Return the [X, Y] coordinate for the center point of the cell that contains the specified text.  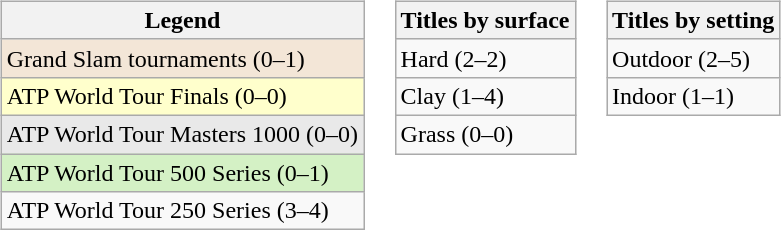
Hard (2–2) [485, 58]
Outdoor (2–5) [694, 58]
Legend [182, 20]
ATP World Tour Masters 1000 (0–0) [182, 134]
Clay (1–4) [485, 96]
Indoor (1–1) [694, 96]
Grand Slam tournaments (0–1) [182, 58]
Titles by setting [694, 20]
Titles by surface [485, 20]
ATP World Tour Finals (0–0) [182, 96]
ATP World Tour 250 Series (3–4) [182, 211]
ATP World Tour 500 Series (0–1) [182, 173]
Grass (0–0) [485, 134]
